Output the (X, Y) coordinate of the center of the cell containing the given text.  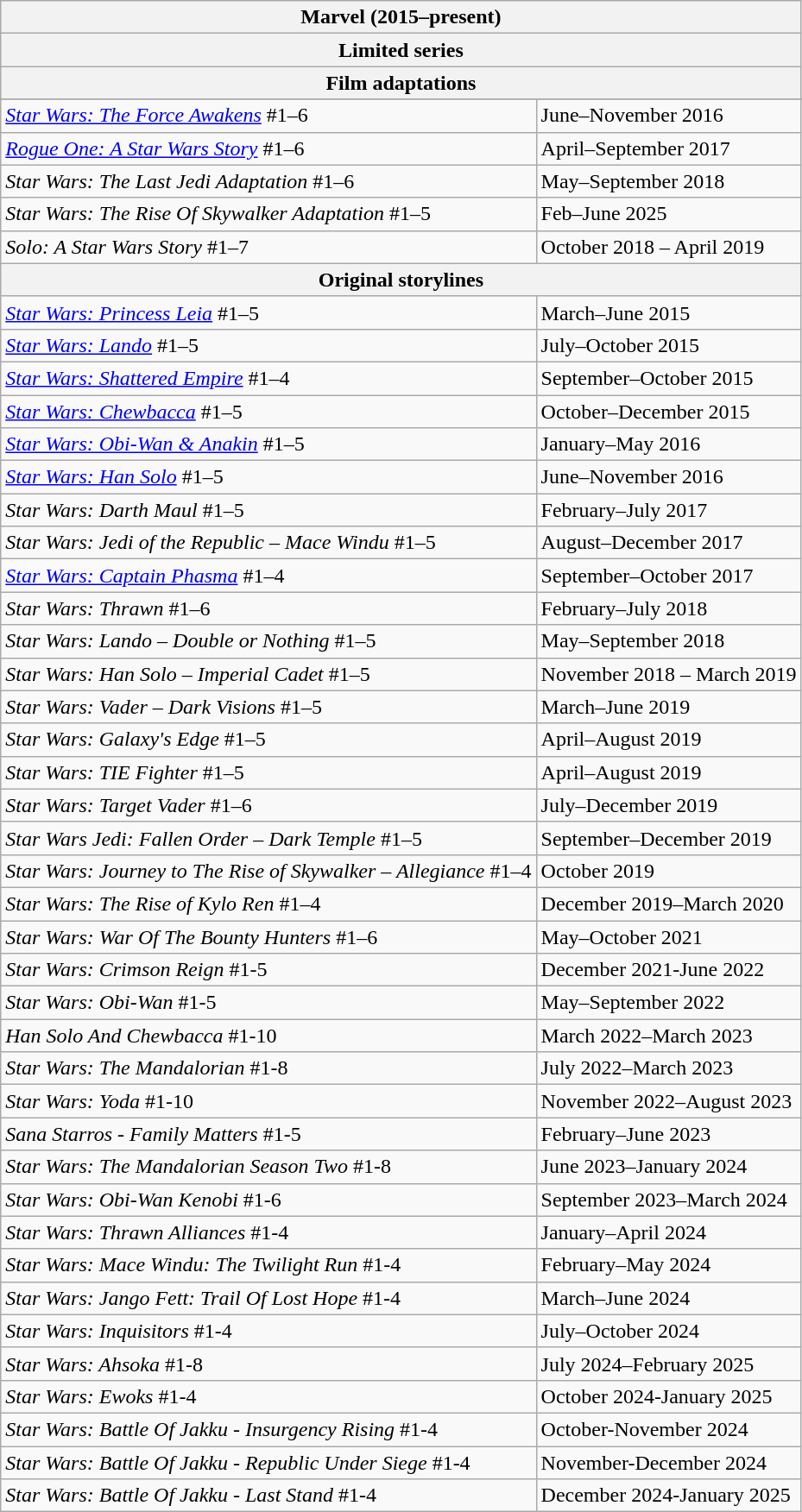
February–May 2024 (668, 1265)
Star Wars: Ahsoka #1-8 (268, 1364)
July 2022–March 2023 (668, 1068)
September–December 2019 (668, 838)
Rogue One: A Star Wars Story #1–6 (268, 148)
Star Wars: Han Solo – Imperial Cadet #1–5 (268, 674)
Star Wars: Yoda #1-10 (268, 1101)
November-December 2024 (668, 1463)
September–October 2017 (668, 576)
Star Wars: Battle Of Jakku - Last Stand #1-4 (268, 1496)
Star Wars: Obi-Wan Kenobi #1-6 (268, 1200)
Star Wars: Thrawn #1–6 (268, 608)
Star Wars: The Force Awakens #1–6 (268, 116)
Han Solo And Chewbacca #1-10 (268, 1036)
Star Wars: Galaxy's Edge #1–5 (268, 740)
Star Wars: Darth Maul #1–5 (268, 510)
March–June 2019 (668, 707)
Star Wars: Han Solo #1–5 (268, 477)
Star Wars: Lando – Double or Nothing #1–5 (268, 641)
May–October 2021 (668, 936)
Star Wars: The Rise of Kylo Ren #1–4 (268, 904)
Star Wars: The Rise Of Skywalker Adaptation #1–5 (268, 214)
February–July 2018 (668, 608)
Star Wars: Inquisitors #1-4 (268, 1331)
Star Wars: Crimson Reign #1-5 (268, 970)
Star Wars: Vader – Dark Visions #1–5 (268, 707)
July–October 2024 (668, 1331)
March 2022–March 2023 (668, 1036)
Film adaptations (401, 83)
June 2023–January 2024 (668, 1167)
March–June 2015 (668, 312)
February–June 2023 (668, 1134)
Star Wars: Captain Phasma #1–4 (268, 576)
Star Wars: Journey to The Rise of Skywalker – Allegiance #1–4 (268, 871)
September 2023–March 2024 (668, 1200)
Star Wars: Obi-Wan #1-5 (268, 1003)
October 2018 – April 2019 (668, 247)
Star Wars: Lando #1–5 (268, 345)
November 2018 – March 2019 (668, 674)
Star Wars: TIE Fighter #1–5 (268, 772)
Limited series (401, 50)
Star Wars: Princess Leia #1–5 (268, 312)
October–December 2015 (668, 412)
October-November 2024 (668, 1429)
May–September 2022 (668, 1003)
Star Wars: Obi-Wan & Anakin #1–5 (268, 444)
Star Wars Jedi: Fallen Order – Dark Temple #1–5 (268, 838)
Feb–June 2025 (668, 214)
Star Wars: The Last Jedi Adaptation #1–6 (268, 181)
Star Wars: Chewbacca #1–5 (268, 412)
February–July 2017 (668, 510)
September–October 2015 (668, 378)
December 2024-January 2025 (668, 1496)
Original storylines (401, 280)
March–June 2024 (668, 1298)
November 2022–August 2023 (668, 1101)
Star Wars: Ewoks #1-4 (268, 1396)
Star Wars: Thrawn Alliances #1-4 (268, 1232)
December 2019–March 2020 (668, 904)
Star Wars: The Mandalorian Season Two #1-8 (268, 1167)
December 2021-June 2022 (668, 970)
Star Wars: Jedi of the Republic – Mace Windu #1–5 (268, 543)
Marvel (2015–present) (401, 17)
July 2024–February 2025 (668, 1364)
Star Wars: Target Vader #1–6 (268, 805)
Star Wars: Jango Fett: Trail Of Lost Hope #1-4 (268, 1298)
Star Wars: Mace Windu: The Twilight Run #1-4 (268, 1265)
Star Wars: Battle Of Jakku - Republic Under Siege #1-4 (268, 1463)
January–April 2024 (668, 1232)
October 2019 (668, 871)
August–December 2017 (668, 543)
Star Wars: War Of The Bounty Hunters #1–6 (268, 936)
Solo: A Star Wars Story #1–7 (268, 247)
April–September 2017 (668, 148)
January–May 2016 (668, 444)
Star Wars: Shattered Empire #1–4 (268, 378)
Star Wars: Battle Of Jakku - Insurgency Rising #1-4 (268, 1429)
Sana Starros - Family Matters #1-5 (268, 1134)
October 2024-January 2025 (668, 1396)
Star Wars: The Mandalorian #1-8 (268, 1068)
July–December 2019 (668, 805)
July–October 2015 (668, 345)
